Capture the cell that displays the provided text and extract its (x, y) central coordinate. 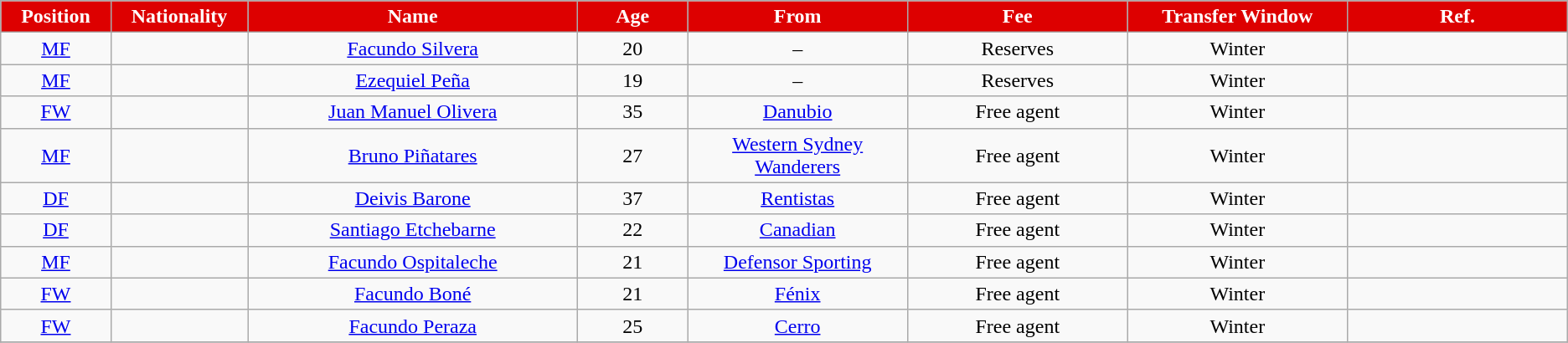
Facundo Peraza (413, 325)
Rentistas (797, 198)
Defensor Sporting (797, 262)
Name (413, 17)
Ref. (1457, 17)
Cerro (797, 325)
22 (633, 230)
Facundo Boné (413, 294)
Bruno Piñatares (413, 156)
Position (56, 17)
Facundo Silvera (413, 49)
35 (633, 112)
Santiago Etchebarne (413, 230)
Age (633, 17)
Facundo Ospitaleche (413, 262)
From (797, 17)
Western Sydney Wanderers (797, 156)
Transfer Window (1238, 17)
Nationality (179, 17)
Juan Manuel Olivera (413, 112)
Canadian (797, 230)
25 (633, 325)
Fénix (797, 294)
20 (633, 49)
Fee (1017, 17)
Ezequiel Peña (413, 80)
37 (633, 198)
19 (633, 80)
Deivis Barone (413, 198)
Danubio (797, 112)
27 (633, 156)
